Locate the cell with the specified text and output its [X, Y] center coordinate. 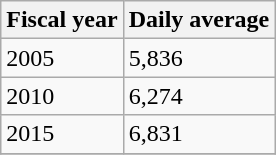
Fiscal year [62, 20]
6,831 [199, 134]
6,274 [199, 96]
2010 [62, 96]
2005 [62, 58]
Daily average [199, 20]
5,836 [199, 58]
2015 [62, 134]
